Output the [x, y] coordinate of the center of the cell containing the given text.  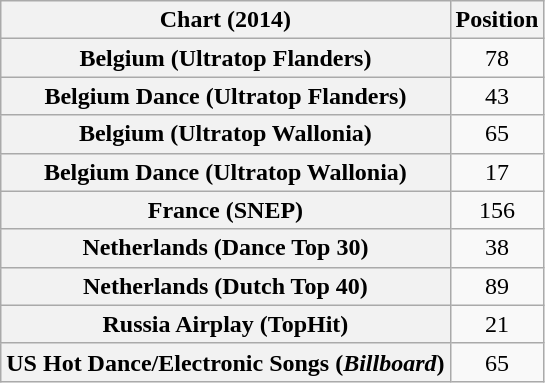
Belgium (Ultratop Flanders) [226, 58]
Netherlands (Dance Top 30) [226, 248]
France (SNEP) [226, 210]
Belgium Dance (Ultratop Flanders) [226, 96]
US Hot Dance/Electronic Songs (Billboard) [226, 362]
43 [497, 96]
Russia Airplay (TopHit) [226, 324]
21 [497, 324]
17 [497, 172]
89 [497, 286]
Chart (2014) [226, 20]
Belgium Dance (Ultratop Wallonia) [226, 172]
Belgium (Ultratop Wallonia) [226, 134]
38 [497, 248]
Position [497, 20]
Netherlands (Dutch Top 40) [226, 286]
156 [497, 210]
78 [497, 58]
